Output the [X, Y] coordinate of the center of the cell containing the given text.  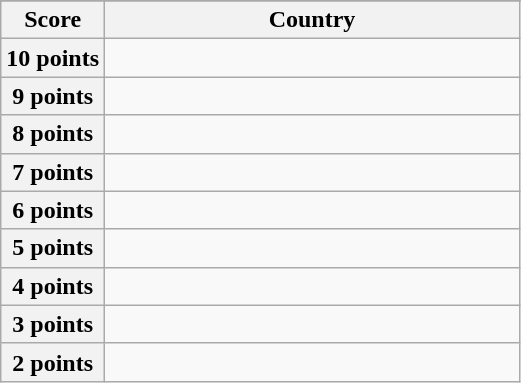
9 points [53, 96]
Country [312, 20]
6 points [53, 210]
5 points [53, 248]
10 points [53, 58]
4 points [53, 286]
3 points [53, 324]
8 points [53, 134]
Score [53, 20]
7 points [53, 172]
2 points [53, 362]
